From the cell containing the given text, extract its center point as (X, Y) coordinate. 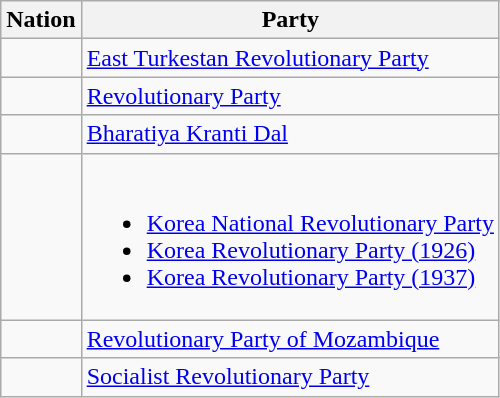
Socialist Revolutionary Party (290, 377)
Party (290, 20)
Nation (41, 20)
Revolutionary Party of Mozambique (290, 339)
Bharatiya Kranti Dal (290, 134)
Korea National Revolutionary PartyKorea Revolutionary Party (1926)Korea Revolutionary Party (1937) (290, 236)
Revolutionary Party (290, 96)
East Turkestan Revolutionary Party (290, 58)
